Search for the cell housing the specified text and yield its [x, y] center coordinate. 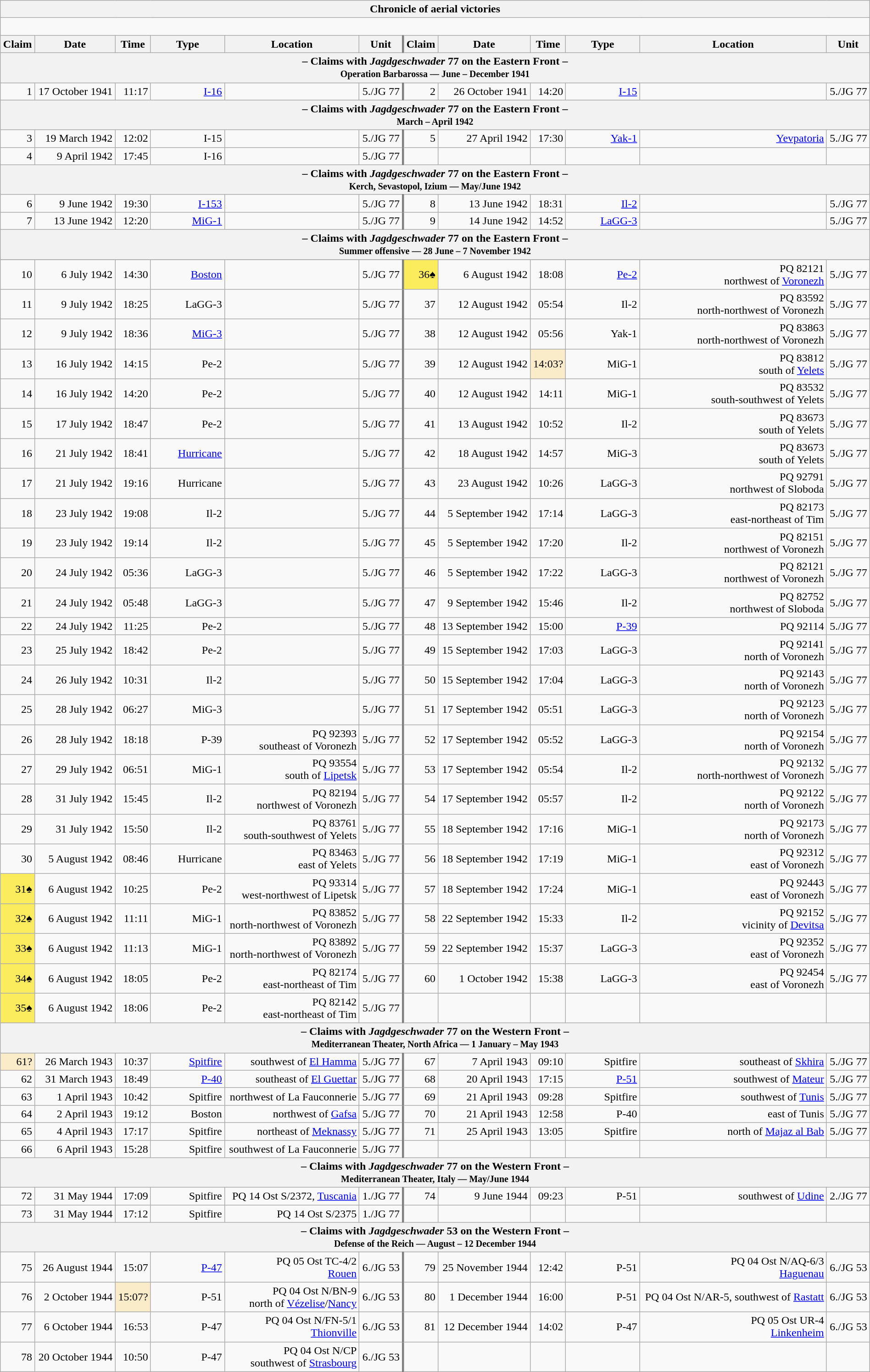
13:05 [548, 1131]
6 July 1942 [75, 274]
19:12 [133, 1114]
PQ 92122 north of Voronezh [733, 799]
– Claims with Jagdgeschwader 53 on the Western Front –Defense of the Reich — August – 12 December 1944 [435, 1238]
58 [420, 918]
19:14 [133, 543]
9 June 1942 [75, 203]
PQ 92352 east of Voronezh [733, 949]
14 June 1942 [485, 221]
Yevpatoria [733, 139]
15:37 [548, 949]
PQ 04 Ost N/CPsouthwest of Strasbourg [292, 1357]
18:49 [133, 1079]
17:09 [133, 1196]
55 [420, 829]
11:17 [133, 91]
2./JG 77 [848, 1196]
2 April 1943 [75, 1114]
PQ 92141 north of Voronezh [733, 650]
18:31 [548, 203]
56 [420, 859]
26 [17, 739]
PQ 82151 northwest of Voronezh [733, 543]
17 July 1942 [75, 424]
PQ 92123 north of Voronezh [733, 709]
9 September 1942 [485, 603]
1 April 1943 [75, 1096]
16 [17, 453]
PQ 92393 southeast of Voronezh [292, 739]
21 [17, 603]
05:48 [133, 603]
15:28 [133, 1149]
34♠ [17, 978]
19:30 [133, 203]
09:28 [548, 1096]
PQ 92312 east of Voronezh [733, 859]
14 [17, 394]
11:11 [133, 918]
61? [17, 1061]
PQ 83812 south of Yelets [733, 364]
18 [17, 513]
59 [420, 949]
7 [17, 221]
39 [420, 364]
PQ 92443 east of Voronezh [733, 889]
37 [420, 305]
PQ 83592 north-northwest of Voronezh [733, 305]
11:13 [133, 949]
14:03? [548, 364]
east of Tunis [733, 1114]
18:42 [133, 650]
17:15 [548, 1079]
15:45 [133, 799]
09:23 [548, 1196]
33♠ [17, 949]
PQ 92143 north of Voronezh [733, 680]
70 [420, 1114]
15:46 [548, 603]
17:22 [548, 572]
75 [17, 1267]
26 July 1942 [75, 680]
PQ 83463 east of Yelets [292, 859]
19 [17, 543]
13 [17, 364]
PQ 82173 east-northeast of Tim [733, 513]
13 August 1942 [485, 424]
PQ 93554 south of Lipetsk [292, 770]
1 [17, 91]
southwest of La Fauconnerie [292, 1149]
– Claims with Jagdgeschwader 77 on the Eastern Front –Operation Barbarossa — June – December 1941 [435, 68]
1 October 1942 [485, 978]
PQ 92132 north-northwest of Voronezh [733, 770]
6 October 1944 [75, 1327]
17:14 [548, 513]
10:25 [133, 889]
09:10 [548, 1061]
5 August 1942 [75, 859]
68 [420, 1079]
64 [17, 1114]
25 July 1942 [75, 650]
1 December 1944 [485, 1297]
23 August 1942 [485, 483]
25 April 1943 [485, 1131]
18:18 [133, 739]
49 [420, 650]
PQ 05 Ost UR-4Linkenheim [733, 1327]
20 April 1943 [485, 1079]
42 [420, 453]
40 [420, 394]
26 March 1943 [75, 1061]
25 [17, 709]
18:47 [133, 424]
11:25 [133, 626]
northwest of Gafsa [292, 1114]
05:52 [548, 739]
10 [17, 274]
southeast of Skhira [733, 1061]
26 October 1941 [485, 91]
29 July 1942 [75, 770]
63 [17, 1096]
PQ 83892 north-northwest of Voronezh [292, 949]
PQ 92791 northwest of Sloboda [733, 483]
16:53 [133, 1327]
PQ 04 Ost N/AQ-6/3Haguenau [733, 1267]
20 [17, 572]
15:07 [133, 1267]
15:50 [133, 829]
17 October 1941 [75, 91]
12:42 [548, 1267]
12 December 1944 [485, 1327]
17:20 [548, 543]
36♠ [420, 274]
5 [420, 139]
05:51 [548, 709]
47 [420, 603]
22 [17, 626]
05:56 [548, 334]
8 [420, 203]
19 March 1942 [75, 139]
17:17 [133, 1131]
05:57 [548, 799]
14:52 [548, 221]
18:06 [133, 1008]
PQ 05 Ost TC-4/2Rouen [292, 1267]
12 [17, 334]
74 [420, 1196]
I-153 [187, 203]
45 [420, 543]
65 [17, 1131]
PQ 83863 north-northwest of Voronezh [733, 334]
06:51 [133, 770]
15:07? [133, 1297]
PQ 83761 south-southwest of Yelets [292, 829]
18:36 [133, 334]
12:02 [133, 139]
69 [420, 1096]
PQ 83532 south-southwest of Yelets [733, 394]
18:08 [548, 274]
7 April 1943 [485, 1061]
71 [420, 1131]
66 [17, 1149]
PQ 04 Ost N/FN-5/1Thionville [292, 1327]
9 April 1942 [75, 156]
15:33 [548, 918]
southwest of Tunis [733, 1096]
PQ 92173 north of Voronezh [733, 829]
28 [17, 799]
10:31 [133, 680]
14:02 [548, 1327]
6 [17, 203]
– Claims with Jagdgeschwader 77 on the Western Front –Mediterranean Theater, North Africa — 1 January – May 1943 [435, 1038]
77 [17, 1327]
– Claims with Jagdgeschwader 77 on the Eastern Front –Summer offensive — 28 June – 7 November 1942 [435, 244]
southeast of El Guettar [292, 1079]
38 [420, 334]
57 [420, 889]
PQ 92152vicinity of Devitsa [733, 918]
southwest of Mateur [733, 1079]
24 [17, 680]
12:58 [548, 1114]
48 [420, 626]
PQ 04 Ost N/BN-9north of Vézelise/Nancy [292, 1297]
46 [420, 572]
– Claims with Jagdgeschwader 77 on the Western Front –Mediterranean Theater, Italy — May/June 1944 [435, 1172]
15:38 [548, 978]
17 [17, 483]
54 [420, 799]
2 [420, 91]
06:27 [133, 709]
80 [420, 1297]
31 March 1943 [75, 1079]
05:36 [133, 572]
27 [17, 770]
31♠ [17, 889]
19:08 [133, 513]
10:37 [133, 1061]
41 [420, 424]
67 [420, 1061]
18 August 1942 [485, 453]
27 April 1942 [485, 139]
20 October 1944 [75, 1357]
– Claims with Jagdgeschwader 77 on the Eastern Front –Kerch, Sevastopol, Izium — May/June 1942 [435, 180]
northeast of Meknassy [292, 1131]
14:15 [133, 364]
50 [420, 680]
29 [17, 829]
southwest of Udine [733, 1196]
44 [420, 513]
53 [420, 770]
79 [420, 1267]
2 October 1944 [75, 1297]
PQ 83852 north-northwest of Voronezh [292, 918]
10:26 [548, 483]
72 [17, 1196]
PQ 82752 northwest of Sloboda [733, 603]
PQ 04 Ost N/AR-5, southwest of Rastatt [733, 1297]
PQ 92154 north of Voronezh [733, 739]
17:30 [548, 139]
78 [17, 1357]
10:52 [548, 424]
18:05 [133, 978]
15:00 [548, 626]
17:19 [548, 859]
08:46 [133, 859]
15 [17, 424]
17:45 [133, 156]
Chronicle of aerial victories [435, 9]
17:04 [548, 680]
18:25 [133, 305]
PQ 82194 northwest of Voronezh [292, 799]
19:16 [133, 483]
16:00 [548, 1297]
26 August 1944 [75, 1267]
4 April 1943 [75, 1131]
PQ 14 Ost S/2375 [292, 1214]
81 [420, 1327]
17:12 [133, 1214]
23 [17, 650]
32♠ [17, 918]
4 [17, 156]
6 April 1943 [75, 1149]
– Claims with Jagdgeschwader 77 on the Eastern Front –March – April 1942 [435, 115]
52 [420, 739]
3 [17, 139]
35♠ [17, 1008]
18:41 [133, 453]
60 [420, 978]
north of Majaz al Bab [733, 1131]
northwest of La Fauconnerie [292, 1096]
12:20 [133, 221]
51 [420, 709]
southwest of El Hamma [292, 1061]
14:11 [548, 394]
PQ 93314 west-northwest of Lipetsk [292, 889]
PQ 82142 east-northeast of Tim [292, 1008]
PQ 92454 east of Voronezh [733, 978]
17:16 [548, 829]
17:03 [548, 650]
11 [17, 305]
9 June 1944 [485, 1196]
10:42 [133, 1096]
30 [17, 859]
17:24 [548, 889]
62 [17, 1079]
43 [420, 483]
73 [17, 1214]
10:50 [133, 1357]
13 September 1942 [485, 626]
25 November 1944 [485, 1267]
14:57 [548, 453]
9 [420, 221]
PQ 82174 east-northeast of Tim [292, 978]
PQ 92114 [733, 626]
76 [17, 1297]
PQ 14 Ost S/2372, Tuscania [292, 1196]
14:30 [133, 274]
